Search for the cell housing the specified text and yield its (X, Y) center coordinate. 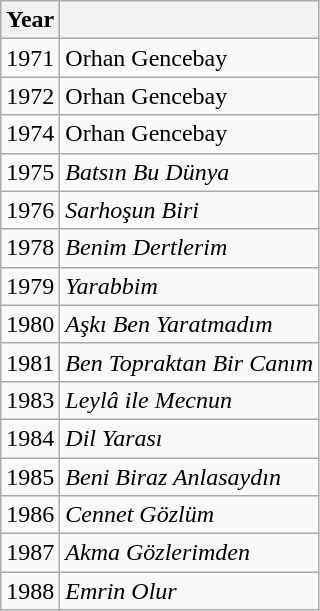
Dil Yarası (190, 438)
Aşkı Ben Yaratmadım (190, 324)
1974 (30, 134)
Leylâ ile Mecnun (190, 400)
1976 (30, 210)
1987 (30, 553)
1988 (30, 591)
1986 (30, 515)
Yarabbim (190, 286)
Emrin Olur (190, 591)
Ben Topraktan Bir Canım (190, 362)
Batsın Bu Dünya (190, 172)
1981 (30, 362)
Beni Biraz Anlasaydın (190, 477)
1984 (30, 438)
Year (30, 20)
Akma Gözlerimden (190, 553)
1975 (30, 172)
1971 (30, 58)
1979 (30, 286)
1978 (30, 248)
1980 (30, 324)
1985 (30, 477)
Benim Dertlerim (190, 248)
Sarhoşun Biri (190, 210)
1983 (30, 400)
Cennet Gözlüm (190, 515)
1972 (30, 96)
